Search for the cell housing the specified text and yield its [x, y] center coordinate. 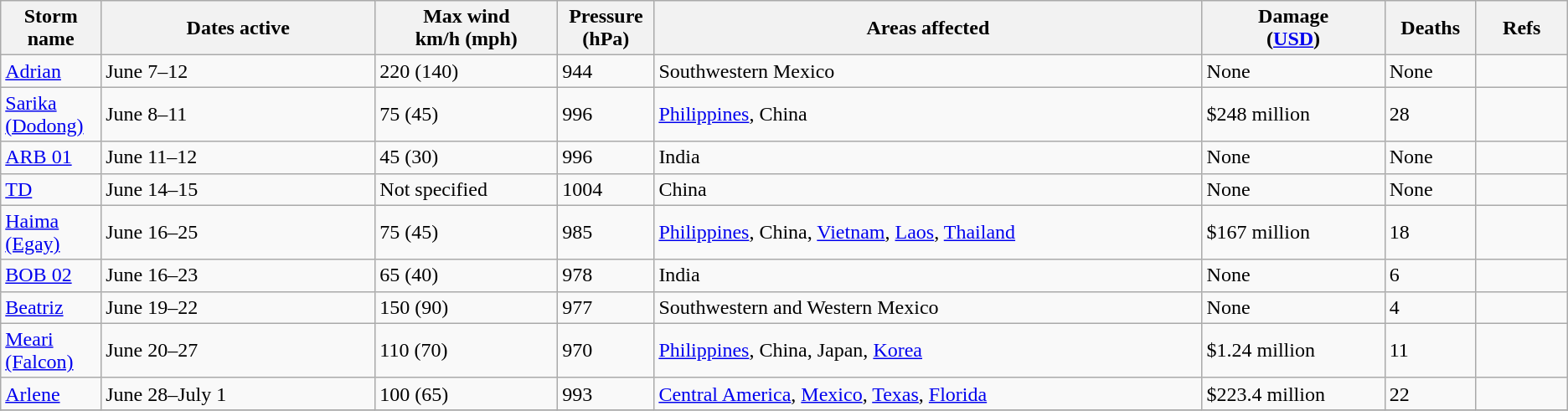
Max windkm/h (mph) [467, 28]
Refs [1521, 28]
June 16–23 [238, 275]
$1.24 million [1293, 350]
Dates active [238, 28]
Philippines, China, Vietnam, Laos, Thailand [928, 233]
June 7–12 [238, 71]
110 (70) [467, 350]
Areas affected [928, 28]
28 [1431, 114]
Philippines, China [928, 114]
$167 million [1293, 233]
ARB 01 [51, 157]
22 [1431, 393]
977 [606, 307]
BOB 02 [51, 275]
Southwestern and Western Mexico [928, 307]
Pressure(hPa) [606, 28]
TD [51, 189]
Southwestern Mexico [928, 71]
Beatriz [51, 307]
Sarika (Dodong) [51, 114]
Haima (Egay) [51, 233]
985 [606, 233]
970 [606, 350]
June 16–25 [238, 233]
Adrian [51, 71]
944 [606, 71]
$223.4 million [1293, 393]
11 [1431, 350]
6 [1431, 275]
June 20–27 [238, 350]
220 (140) [467, 71]
978 [606, 275]
Meari (Falcon) [51, 350]
Storm name [51, 28]
65 (40) [467, 275]
Philippines, China, Japan, Korea [928, 350]
June 11–12 [238, 157]
Damage(USD) [1293, 28]
China [928, 189]
Not specified [467, 189]
Arlene [51, 393]
Deaths [1431, 28]
45 (30) [467, 157]
June 28–July 1 [238, 393]
4 [1431, 307]
150 (90) [467, 307]
1004 [606, 189]
June 8–11 [238, 114]
18 [1431, 233]
June 14–15 [238, 189]
993 [606, 393]
Central America, Mexico, Texas, Florida [928, 393]
June 19–22 [238, 307]
$248 million [1293, 114]
100 (65) [467, 393]
